Return the [x, y] coordinate for the center point of the cell that contains the specified text.  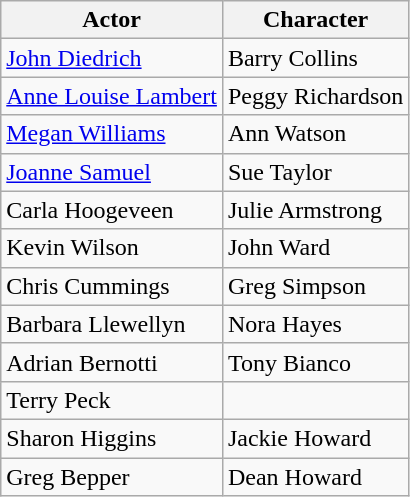
Dean Howard [315, 477]
Nora Hayes [315, 324]
Barry Collins [315, 58]
Adrian Bernotti [112, 362]
Jackie Howard [315, 438]
Kevin Wilson [112, 248]
Julie Armstrong [315, 210]
Sharon Higgins [112, 438]
Chris Cummings [112, 286]
Joanne Samuel [112, 172]
John Ward [315, 248]
Terry Peck [112, 400]
Greg Bepper [112, 477]
Sue Taylor [315, 172]
Actor [112, 20]
Anne Louise Lambert [112, 96]
Carla Hoogeveen [112, 210]
Megan Williams [112, 134]
Peggy Richardson [315, 96]
Greg Simpson [315, 286]
Character [315, 20]
John Diedrich [112, 58]
Tony Bianco [315, 362]
Ann Watson [315, 134]
Barbara Llewellyn [112, 324]
